Identify which cell holds the provided text, then report its [X, Y] central coordinate. 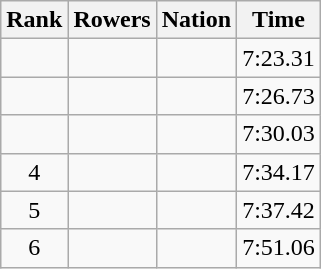
7:23.31 [279, 58]
Nation [196, 20]
Rank [34, 20]
7:34.17 [279, 172]
6 [34, 248]
7:51.06 [279, 248]
Time [279, 20]
7:37.42 [279, 210]
5 [34, 210]
7:26.73 [279, 96]
4 [34, 172]
Rowers [112, 20]
7:30.03 [279, 134]
